For the text-containing cell, return its midpoint in [X, Y] coordinate format. 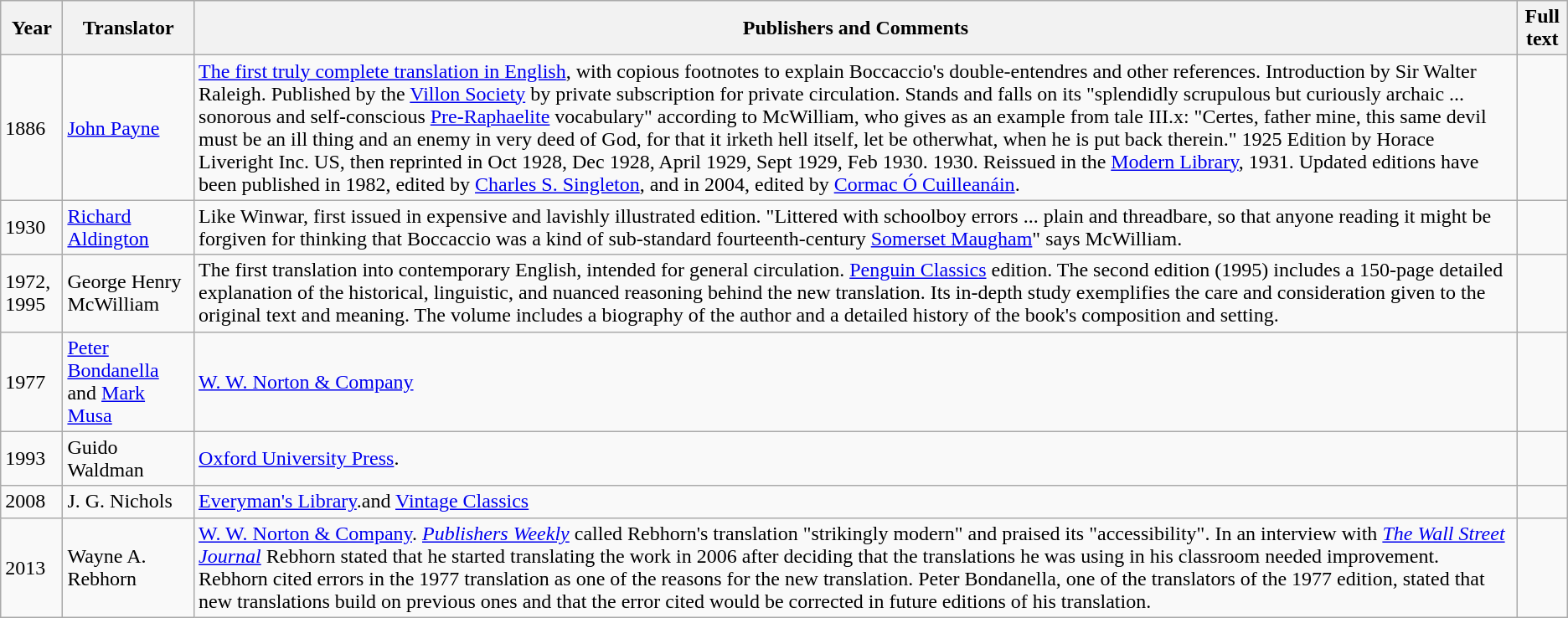
Publishers and Comments [856, 28]
1930 [32, 228]
Oxford University Press. [856, 459]
Peter Bondanella and Mark Musa [129, 382]
1972, 1995 [32, 293]
W. W. Norton & Company [856, 382]
George Henry McWilliam [129, 293]
2008 [32, 502]
Translator [129, 28]
Full text [1542, 28]
1977 [32, 382]
2013 [32, 568]
Guido Waldman [129, 459]
J. G. Nichols [129, 502]
Year [32, 28]
Everyman's Library.and Vintage Classics [856, 502]
1886 [32, 127]
Richard Aldington [129, 228]
Wayne A. Rebhorn [129, 568]
1993 [32, 459]
John Payne [129, 127]
